Capture the cell that displays the provided text and extract its (x, y) central coordinate. 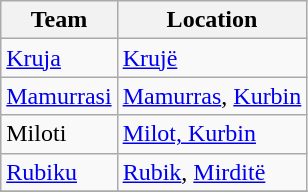
Rubik, Mirditë (212, 172)
Location (212, 20)
Milot, Kurbin (212, 134)
Mamurrasi (59, 96)
Krujë (212, 58)
Mamurras, Kurbin (212, 96)
Team (59, 20)
Rubiku (59, 172)
Miloti (59, 134)
Kruja (59, 58)
